Pinpoint the cell where the given text exists, returning its (x, y) midpoint coordinate. 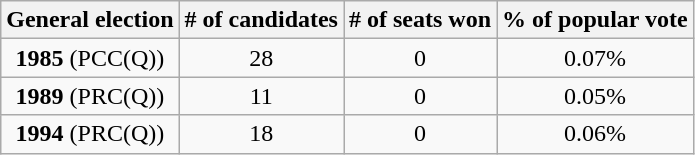
0.06% (596, 134)
11 (261, 96)
# of candidates (261, 20)
% of popular vote (596, 20)
1985 (PCC(Q)) (90, 58)
28 (261, 58)
18 (261, 134)
1989 (PRC(Q)) (90, 96)
1994 (PRC(Q)) (90, 134)
# of seats won (420, 20)
General election (90, 20)
0.07% (596, 58)
0.05% (596, 96)
